Find where the given text appears and provide that cell's center as (X, Y) coordinate. 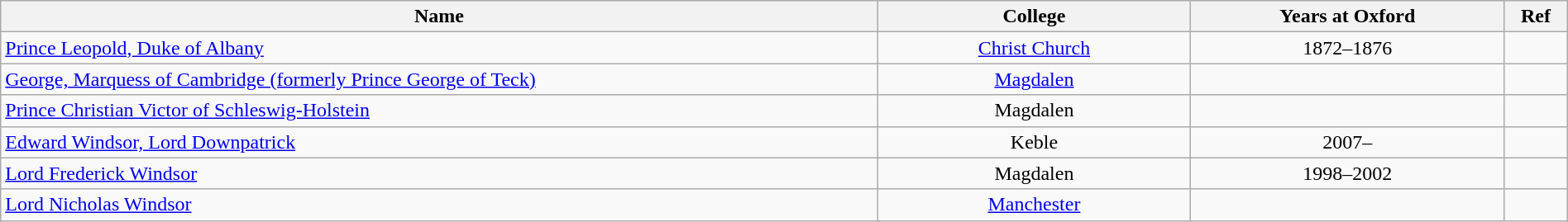
George, Marquess of Cambridge (formerly Prince George of Teck) (439, 79)
Manchester (1034, 205)
Edward Windsor, Lord Downpatrick (439, 142)
2007– (1348, 142)
College (1034, 17)
Prince Christian Victor of Schleswig-Holstein (439, 111)
1872–1876 (1348, 48)
1998–2002 (1348, 173)
Years at Oxford (1348, 17)
Ref (1536, 17)
Name (439, 17)
Christ Church (1034, 48)
Prince Leopold, Duke of Albany (439, 48)
Keble (1034, 142)
Lord Nicholas Windsor (439, 205)
Lord Frederick Windsor (439, 173)
